From the cell containing the given text, extract its center point as [X, Y] coordinate. 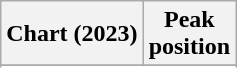
Peakposition [189, 34]
Chart (2023) [72, 34]
